Determine the (x, y) coordinate at the center of the cell enclosing the given text.  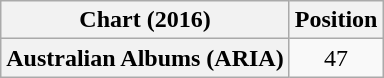
47 (336, 58)
Position (336, 20)
Chart (2016) (145, 20)
Australian Albums (ARIA) (145, 58)
